Identify which cell holds the provided text, then report its (x, y) central coordinate. 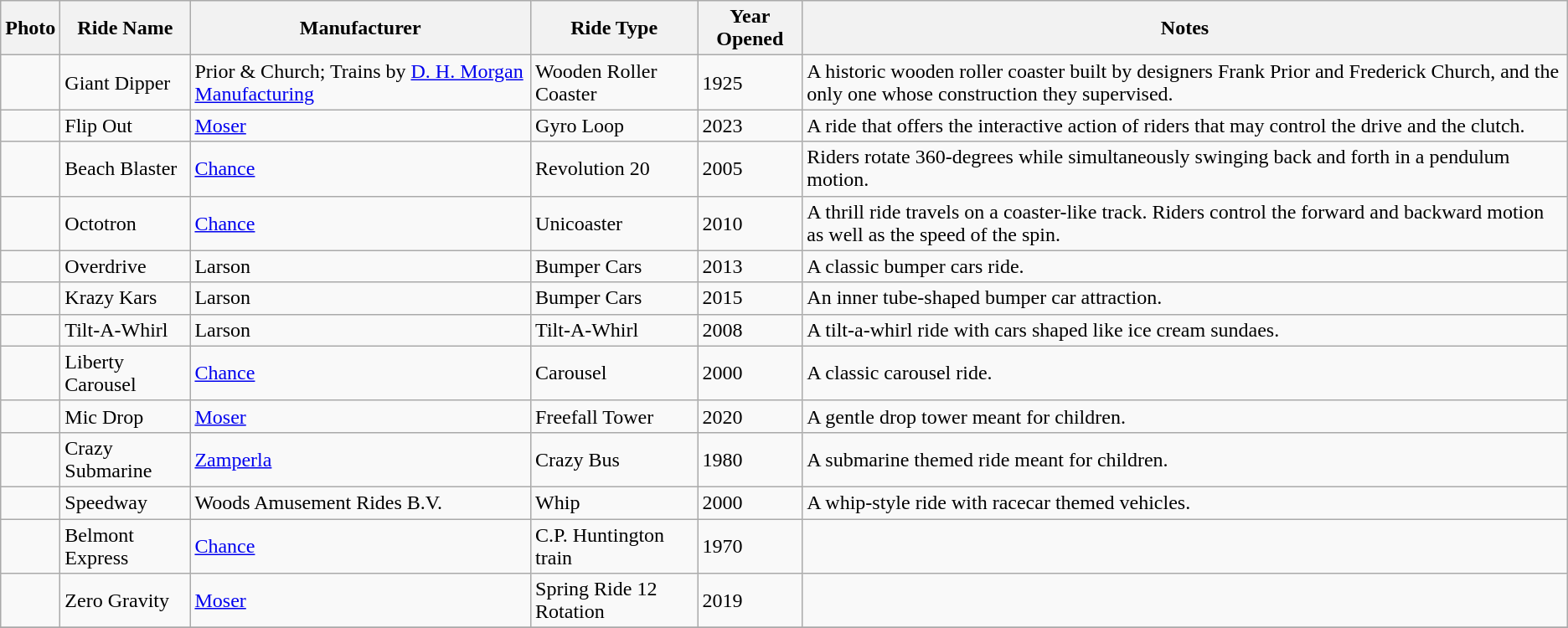
2019 (750, 601)
Ride Type (615, 28)
Giant Dipper (126, 82)
Liberty Carousel (126, 373)
Zamperla (360, 459)
Spring Ride 12 Rotation (615, 601)
1980 (750, 459)
Wooden Roller Coaster (615, 82)
Whip (615, 502)
Prior & Church; Trains by D. H. Morgan Manufacturing (360, 82)
Zero Gravity (126, 601)
Manufacturer (360, 28)
Revolution 20 (615, 169)
2013 (750, 266)
Speedway (126, 502)
1970 (750, 546)
A thrill ride travels on a coaster-like track. Riders control the forward and backward motion as well as the speed of the spin. (1184, 223)
A submarine themed ride meant for children. (1184, 459)
2005 (750, 169)
Beach Blaster (126, 169)
2023 (750, 126)
Freefall Tower (615, 416)
2010 (750, 223)
A whip-style ride with racecar themed vehicles. (1184, 502)
Octotron (126, 223)
2008 (750, 330)
Gyro Loop (615, 126)
A historic wooden roller coaster built by designers Frank Prior and Frederick Church, and the only one whose construction they supervised. (1184, 82)
Year Opened (750, 28)
2015 (750, 298)
Crazy Bus (615, 459)
Overdrive (126, 266)
Krazy Kars (126, 298)
Belmont Express (126, 546)
A classic bumper cars ride. (1184, 266)
Carousel (615, 373)
Photo (30, 28)
A ride that offers the interactive action of riders that may control the drive and the clutch. (1184, 126)
A tilt-a-whirl ride with cars shaped like ice cream sundaes. (1184, 330)
Mic Drop (126, 416)
1925 (750, 82)
C.P. Huntington train (615, 546)
Woods Amusement Rides B.V. (360, 502)
2020 (750, 416)
A gentle drop tower meant for children. (1184, 416)
Ride Name (126, 28)
Crazy Submarine (126, 459)
Flip Out (126, 126)
Unicoaster (615, 223)
Riders rotate 360-degrees while simultaneously swinging back and forth in a pendulum motion. (1184, 169)
A classic carousel ride. (1184, 373)
Notes (1184, 28)
An inner tube-shaped bumper car attraction. (1184, 298)
